For the text-containing cell, return its midpoint in [x, y] coordinate format. 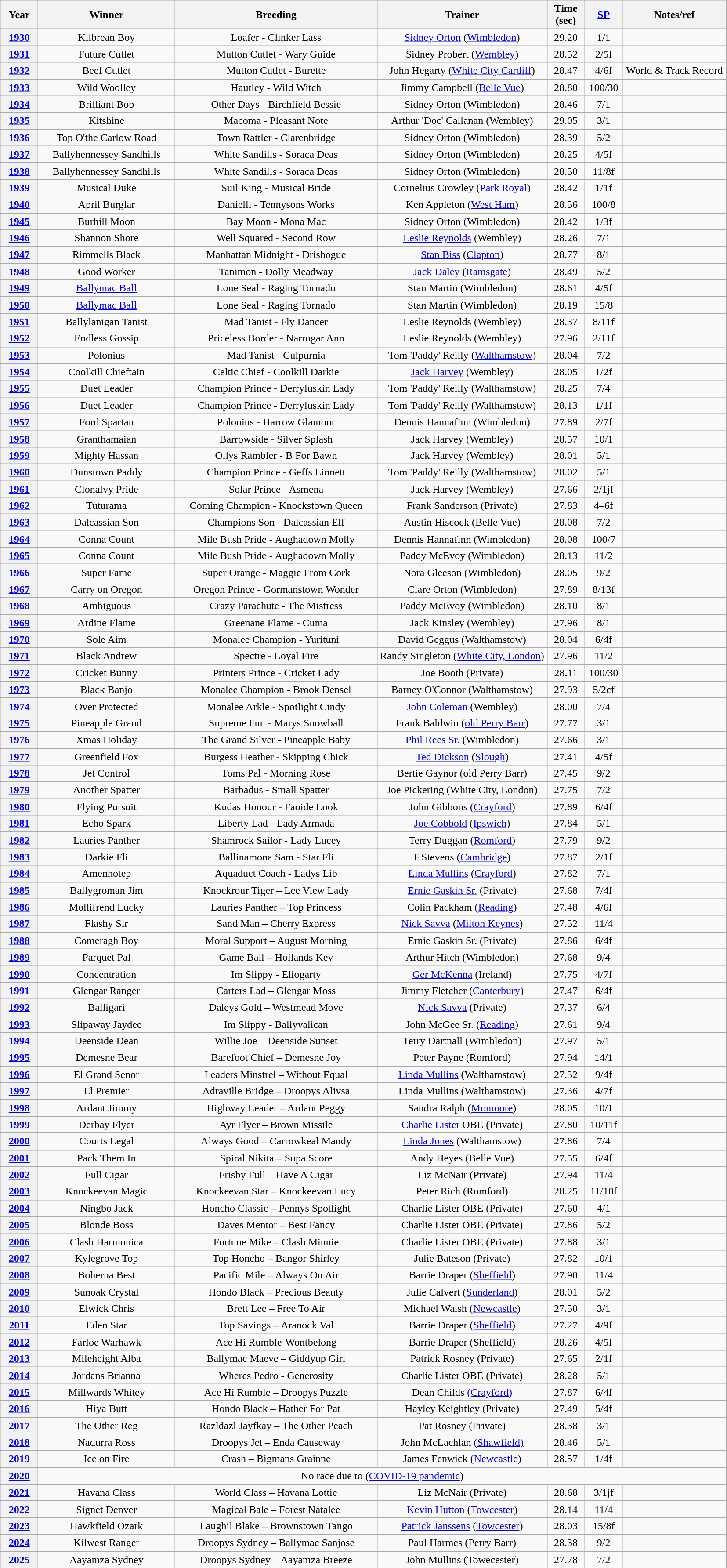
Super Orange - Maggie From Cork [276, 573]
Millwards Whitey [106, 1392]
8/11f [604, 322]
1998 [19, 1108]
1962 [19, 506]
4–6f [604, 506]
1985 [19, 890]
1958 [19, 439]
Jet Control [106, 773]
27.65 [566, 1359]
Signet Denver [106, 1509]
Daves Mentor – Best Fancy [276, 1225]
Daleys Gold – Westmead Move [276, 1007]
Sole Aim [106, 639]
Ballymac Maeve – Giddyup Girl [276, 1359]
Priceless Border - Narrogar Ann [276, 338]
28.10 [566, 606]
1960 [19, 472]
11/8f [604, 171]
Frank Sanderson (Private) [462, 506]
27.55 [566, 1158]
Demesne Bear [106, 1058]
Spectre - Loyal Fire [276, 656]
1947 [19, 255]
Droopys Jet – Enda Causeway [276, 1442]
Pat Rosney (Private) [462, 1426]
5/2cf [604, 690]
1983 [19, 857]
Frank Baldwin (old Perry Barr) [462, 723]
Arthur 'Doc' Callanan (Wembley) [462, 121]
Well Squared - Second Row [276, 238]
Liberty Lad - Lady Armada [276, 824]
World Class – Havana Lottie [276, 1492]
Ballinamona Sam - Star Fli [276, 857]
Kitshine [106, 121]
1952 [19, 338]
Austin Hiscock (Belle Vue) [462, 523]
Monalee Arkle - Spotlight Cindy [276, 706]
1/4f [604, 1459]
Kilbrean Boy [106, 37]
Aayamza Sydney [106, 1560]
Ambiguous [106, 606]
2000 [19, 1141]
James Fenwick (Newcastle) [462, 1459]
2006 [19, 1241]
1987 [19, 924]
Ayr Flyer – Brown Missile [276, 1125]
9/4f [604, 1074]
1991 [19, 991]
Slipaway Jaydee [106, 1024]
Brett Lee – Free To Air [276, 1309]
Hiya Butt [106, 1409]
Pack Them In [106, 1158]
28.00 [566, 706]
Crash – Bigmans Grainne [276, 1459]
1957 [19, 422]
8/13f [604, 589]
1990 [19, 974]
Nora Gleeson (Wimbledon) [462, 573]
Lauries Panther – Top Princess [276, 907]
Barney O'Connor (Walthamstow) [462, 690]
1964 [19, 539]
1931 [19, 54]
Randy Singleton (White City, London) [462, 656]
Shannon Shore [106, 238]
Peter Payne (Romford) [462, 1058]
Jimmy Fletcher (Canterbury) [462, 991]
Monalee Champion - Yurituni [276, 639]
John Mullins (Towecester) [462, 1560]
27.88 [566, 1241]
Mutton Cutlet - Burette [276, 71]
Ted Dickson (Slough) [462, 756]
2019 [19, 1459]
Always Good – Carrowkeal Mandy [276, 1141]
2003 [19, 1191]
1981 [19, 824]
1986 [19, 907]
28.37 [566, 322]
April Burglar [106, 204]
Kylegrove Top [106, 1258]
1932 [19, 71]
27.97 [566, 1041]
Bay Moon - Mona Mac [276, 221]
Magical Bale – Forest Natalee [276, 1509]
Game Ball – Hollands Kev [276, 957]
2012 [19, 1342]
1989 [19, 957]
Winner [106, 15]
1940 [19, 204]
Kudas Honour - Faoide Look [276, 807]
Wild Woolley [106, 87]
Joe Booth (Private) [462, 673]
Deenside Dean [106, 1041]
28.49 [566, 272]
27.90 [566, 1275]
4/1 [604, 1208]
Danielli - Tennysons Works [276, 204]
28.77 [566, 255]
Honcho Classic – Pennys Spotlight [276, 1208]
Over Protected [106, 706]
Brilliant Bob [106, 104]
Dunstown Paddy [106, 472]
28.47 [566, 71]
2020 [19, 1476]
27.93 [566, 690]
1979 [19, 790]
28.68 [566, 1492]
Julie Bateson (Private) [462, 1258]
27.36 [566, 1091]
Nick Savva (Milton Keynes) [462, 924]
Sand Man – Cherry Express [276, 924]
27.47 [566, 991]
Elwick Chris [106, 1309]
Carry on Oregon [106, 589]
Patrick Janssens (Towcester) [462, 1526]
28.28 [566, 1376]
Ardine Flame [106, 623]
2024 [19, 1543]
1969 [19, 623]
1988 [19, 940]
1975 [19, 723]
Glengar Ranger [106, 991]
Granthamaian [106, 439]
Sidney Probert (Wembley) [462, 54]
Crazy Parachute - The Mistress [276, 606]
Courts Legal [106, 1141]
27.48 [566, 907]
Sunoak Crystal [106, 1292]
27.50 [566, 1309]
14/1 [604, 1058]
Stan Biss (Clapton) [462, 255]
Julie Calvert (Sunderland) [462, 1292]
Concentration [106, 974]
Lauries Panther [106, 840]
2007 [19, 1258]
Kilwest Ranger [106, 1543]
Notes/ref [674, 15]
2/11f [604, 338]
Amenhotep [106, 874]
1951 [19, 322]
1935 [19, 121]
1980 [19, 807]
Top O'the Carlow Road [106, 138]
11/10f [604, 1191]
Trainer [462, 15]
1993 [19, 1024]
Other Days - Birchfield Bessie [276, 104]
Polonius [106, 355]
27.77 [566, 723]
Echo Spark [106, 824]
Mighty Hassan [106, 455]
Clare Orton (Wimbledon) [462, 589]
Hautley - Wild Witch [276, 87]
1948 [19, 272]
1994 [19, 1041]
Parquet Pal [106, 957]
27.84 [566, 824]
2018 [19, 1442]
Clonalvy Pride [106, 489]
27.45 [566, 773]
1974 [19, 706]
Mollifrend Lucky [106, 907]
2005 [19, 1225]
Darkie Fli [106, 857]
1936 [19, 138]
28.03 [566, 1526]
1976 [19, 740]
Andy Heyes (Belle Vue) [462, 1158]
Beef Cutlet [106, 71]
Willie Joe – Deenside Sunset [276, 1041]
28.50 [566, 171]
1934 [19, 104]
1996 [19, 1074]
Peter Rich (Romford) [462, 1191]
Comeragh Boy [106, 940]
Macoma - Pleasant Note [276, 121]
2001 [19, 1158]
Dalcassian Son [106, 523]
1982 [19, 840]
Arthur Hitch (Wimbledon) [462, 957]
2023 [19, 1526]
Solar Prince - Asmena [276, 489]
John McGee Sr. (Reading) [462, 1024]
1967 [19, 589]
Frisby Full – Have A Cigar [276, 1175]
Kevin Hutton (Towcester) [462, 1509]
David Geggus (Walthamstow) [462, 639]
Knockeevan Star – Knockeevan Lucy [276, 1191]
100/7 [604, 539]
Spiral Nikita – Supa Score [276, 1158]
27.41 [566, 756]
John McLachlan (Shawfield) [462, 1442]
Leaders Minstrel – Without Equal [276, 1074]
Hawkfield Ozark [106, 1526]
Burgess Heather - Skipping Chick [276, 756]
Barefoot Chief – Demesne Joy [276, 1058]
Rimmells Black [106, 255]
2009 [19, 1292]
Bertie Gaynor (old Perry Barr) [462, 773]
4/9f [604, 1325]
Havana Class [106, 1492]
Future Cutlet [106, 54]
Ardant Jimmy [106, 1108]
Xmas Holiday [106, 740]
Year [19, 15]
Patrick Rosney (Private) [462, 1359]
1997 [19, 1091]
2025 [19, 1560]
John Coleman (Wembley) [462, 706]
Im Slippy - Ballyvalican [276, 1024]
27.60 [566, 1208]
Paul Harmes (Perry Barr) [462, 1543]
29.20 [566, 37]
5/4f [604, 1409]
Phil Rees Sr. (Wimbledon) [462, 740]
6/4 [604, 1007]
Droopys Sydney – Ballymac Sanjose [276, 1543]
28.61 [566, 288]
27.37 [566, 1007]
Monalee Champion - Brook Densel [276, 690]
7/4f [604, 890]
Terry Duggan (Romford) [462, 840]
Greenfield Fox [106, 756]
1970 [19, 639]
1955 [19, 388]
Jimmy Campbell (Belle Vue) [462, 87]
28.14 [566, 1509]
1/1 [604, 37]
Ger McKenna (Ireland) [462, 974]
1954 [19, 372]
Flying Pursuit [106, 807]
Mad Tanist - Fly Dancer [276, 322]
2010 [19, 1309]
1992 [19, 1007]
1953 [19, 355]
Ace Hi Rumble-Wontbelong [276, 1342]
Top Savings – Aranock Val [276, 1325]
Jack Kinsley (Wembley) [462, 623]
1972 [19, 673]
Hayley Keightley (Private) [462, 1409]
Joe Cobbold (Ipswich) [462, 824]
John Hegarty (White City Cardiff) [462, 71]
Ford Spartan [106, 422]
Dean Childs (Crayford) [462, 1392]
1950 [19, 305]
28.52 [566, 54]
Printers Prince - Cricket Lady [276, 673]
1984 [19, 874]
Another Spatter [106, 790]
2011 [19, 1325]
Musical Duke [106, 188]
Knockeevan Magic [106, 1191]
Ningbo Jack [106, 1208]
Loafer - Clinker Lass [276, 37]
28.19 [566, 305]
Moral Support – August Morning [276, 940]
Jack Daley (Ramsgate) [462, 272]
1961 [19, 489]
Jordans Brianna [106, 1376]
2015 [19, 1392]
Farloe Warhawk [106, 1342]
Suil King - Musical Bride [276, 188]
Manhattan Midnight - Drishogue [276, 255]
Champion Prince - Geffs Linnett [276, 472]
Greenane Flame - Cuma [276, 623]
Linda Mullins (Crayford) [462, 874]
Blonde Boss [106, 1225]
Breeding [276, 15]
Hondo Black – Hather For Pat [276, 1409]
1945 [19, 221]
27.27 [566, 1325]
Droopys Sydney – Aayamza Breeze [276, 1560]
1937 [19, 154]
Balligari [106, 1007]
Coming Champion - Knockstown Queen [276, 506]
2022 [19, 1509]
Shamrock Sailor - Lady Lucey [276, 840]
2016 [19, 1409]
Boherna Best [106, 1275]
Endless Gossip [106, 338]
15/8 [604, 305]
World & Track Record [674, 71]
Barrowside - Silver Splash [276, 439]
Carters Lad – Glengar Moss [276, 991]
1939 [19, 188]
15/8f [604, 1526]
Tanimon - Dolly Meadway [276, 272]
1971 [19, 656]
SP [604, 15]
Adraville Bridge – Droopys Alivsa [276, 1091]
Sandra Ralph (Monmore) [462, 1108]
1938 [19, 171]
2014 [19, 1376]
2004 [19, 1208]
Cricket Bunny [106, 673]
Joe Pickering (White City, London) [462, 790]
Clash Harmonica [106, 1241]
1/3f [604, 221]
Pacific Mile – Always On Air [276, 1275]
Nick Savva (Private) [462, 1007]
27.61 [566, 1024]
2017 [19, 1426]
1933 [19, 87]
Pineapple Grand [106, 723]
Knockrour Tiger – Lee View Lady [276, 890]
F.Stevens (Cambridge) [462, 857]
The Grand Silver - Pineapple Baby [276, 740]
Michael Walsh (Newcastle) [462, 1309]
1999 [19, 1125]
Flashy Sir [106, 924]
Ken Appleton (West Ham) [462, 204]
Im Slippy - Eliogarty [276, 974]
2013 [19, 1359]
John Gibbons (Crayford) [462, 807]
2/7f [604, 422]
Colin Packham (Reading) [462, 907]
1973 [19, 690]
No race due to (COVID-19 pandemic) [382, 1476]
Barbadus - Small Spatter [276, 790]
The Other Reg [106, 1426]
Laughil Blake – Brownstown Tango [276, 1526]
1977 [19, 756]
Razldazl Jayfkay – The Other Peach [276, 1426]
Champions Son - Dalcassian Elf [276, 523]
28.02 [566, 472]
Fortune Mike – Clash Minnie [276, 1241]
Polonius - Harrow Glamour [276, 422]
1995 [19, 1058]
28.11 [566, 673]
Ace Hi Rumble – Droopys Puzzle [276, 1392]
27.49 [566, 1409]
Linda Jones (Walthamstow) [462, 1141]
El Grand Senor [106, 1074]
Ballylanigan Tanist [106, 322]
1/2f [604, 372]
1949 [19, 288]
27.78 [566, 1560]
2021 [19, 1492]
Cornelius Crowley (Park Royal) [462, 188]
10/11f [604, 1125]
Black Banjo [106, 690]
28.39 [566, 138]
Derbay Flyer [106, 1125]
Celtic Chief - Coolkill Darkie [276, 372]
Good Worker [106, 272]
1966 [19, 573]
Tuturama [106, 506]
2/1jf [604, 489]
2002 [19, 1175]
Ballygroman Jim [106, 890]
Mutton Cutlet - Wary Guide [276, 54]
Super Fame [106, 573]
Coolkill Chieftain [106, 372]
Terry Dartnall (Wimbledon) [462, 1041]
Nadurra Ross [106, 1442]
1978 [19, 773]
Full Cigar [106, 1175]
1956 [19, 405]
Ice on Fire [106, 1459]
Burhill Moon [106, 221]
Mad Tanist - Culpurnia [276, 355]
100/8 [604, 204]
Black Andrew [106, 656]
Aquaduct Coach - Ladys Lib [276, 874]
28.80 [566, 87]
Top Honcho – Bangor Shirley [276, 1258]
29.05 [566, 121]
1930 [19, 37]
27.83 [566, 506]
Town Rattler - Clarenbridge [276, 138]
Oregon Prince - Gormanstown Wonder [276, 589]
1963 [19, 523]
27.79 [566, 840]
3/1jf [604, 1492]
El Premier [106, 1091]
Highway Leader – Ardant Peggy [276, 1108]
Supreme Fun - Marys Snowball [276, 723]
Toms Pal - Morning Rose [276, 773]
Wheres Pedro - Generosity [276, 1376]
Mileheight Alba [106, 1359]
1965 [19, 556]
Hondo Black – Precious Beauty [276, 1292]
1968 [19, 606]
2/5f [604, 54]
2008 [19, 1275]
1959 [19, 455]
1946 [19, 238]
Ollys Rambler - B For Bawn [276, 455]
Time (sec) [566, 15]
28.56 [566, 204]
27.80 [566, 1125]
Eden Star [106, 1325]
